Extract the [X, Y] coordinate from the center of the cell holding the provided text.  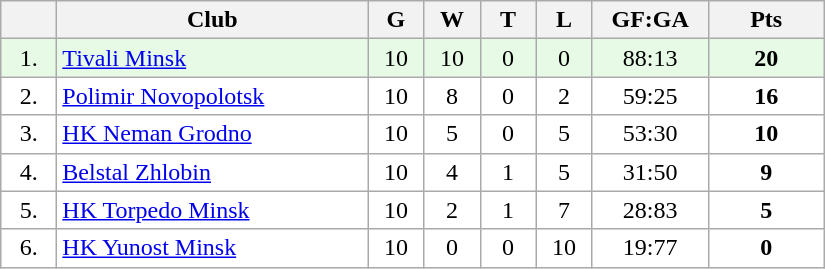
9 [766, 172]
88:13 [650, 58]
GF:GA [650, 20]
53:30 [650, 134]
Pts [766, 20]
HK Neman Grodno [212, 134]
59:25 [650, 96]
4 [452, 172]
HK Torpedo Minsk [212, 210]
G [396, 20]
19:77 [650, 248]
6. [29, 248]
2. [29, 96]
3. [29, 134]
4. [29, 172]
HK Yunost Minsk [212, 248]
Club [212, 20]
Tivali Minsk [212, 58]
16 [766, 96]
7 [564, 210]
Belstal Zhlobin [212, 172]
31:50 [650, 172]
Polimir Novopolotsk [212, 96]
T [508, 20]
W [452, 20]
L [564, 20]
20 [766, 58]
28:83 [650, 210]
1. [29, 58]
8 [452, 96]
5. [29, 210]
